Extract the (X, Y) coordinate from the center of the cell holding the provided text.  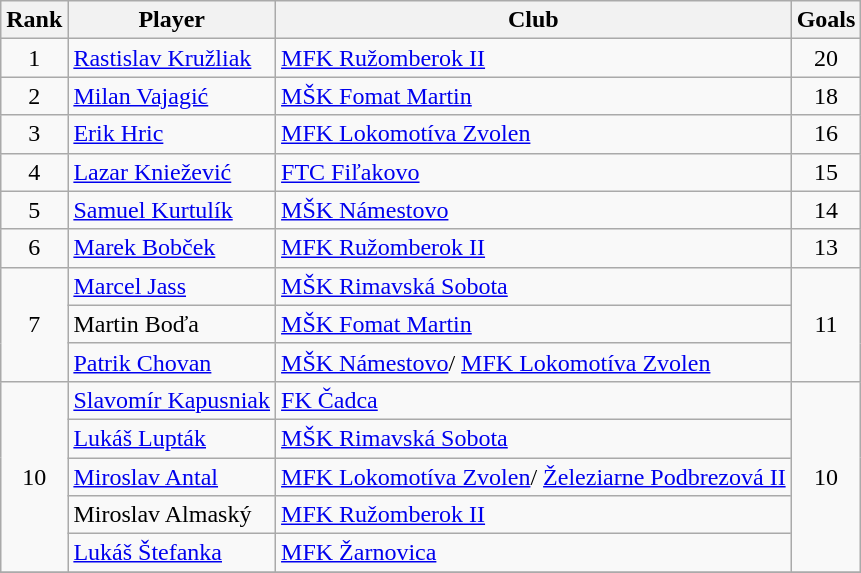
Slavomír Kapusniak (172, 400)
FTC Fiľakovo (534, 172)
Rank (34, 20)
Player (172, 20)
Marcel Jass (172, 286)
20 (826, 58)
13 (826, 248)
15 (826, 172)
Erik Hric (172, 134)
MFK Žarnovica (534, 553)
Goals (826, 20)
Miroslav Almaský (172, 515)
MŠK Námestovo/ MFK Lokomotíva Zvolen (534, 362)
7 (34, 324)
Lukáš Štefanka (172, 553)
MFK Lokomotíva Zvolen/ Železiarne Podbrezová II (534, 477)
Rastislav Kružliak (172, 58)
6 (34, 248)
Lukáš Lupták (172, 438)
2 (34, 96)
MŠK Námestovo (534, 210)
4 (34, 172)
Milan Vajagić (172, 96)
5 (34, 210)
Martin Boďa (172, 324)
18 (826, 96)
Marek Bobček (172, 248)
16 (826, 134)
Miroslav Antal (172, 477)
3 (34, 134)
Club (534, 20)
Samuel Kurtulík (172, 210)
14 (826, 210)
Lazar Kniežević (172, 172)
FK Čadca (534, 400)
MFK Lokomotíva Zvolen (534, 134)
1 (34, 58)
11 (826, 324)
Patrik Chovan (172, 362)
